Extract the [x, y] coordinate from the center of the cell holding the provided text.  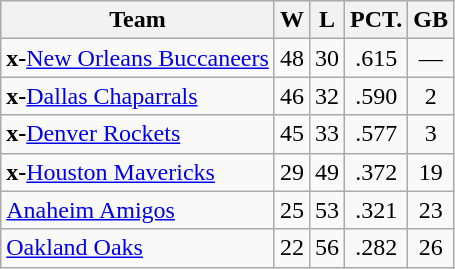
.615 [376, 58]
x-Denver Rockets [138, 134]
23 [431, 210]
3 [431, 134]
46 [292, 96]
PCT. [376, 20]
45 [292, 134]
26 [431, 248]
Anaheim Amigos [138, 210]
30 [326, 58]
GB [431, 20]
Oakland Oaks [138, 248]
49 [326, 172]
.590 [376, 96]
33 [326, 134]
53 [326, 210]
32 [326, 96]
x-New Orleans Buccaneers [138, 58]
.577 [376, 134]
19 [431, 172]
.372 [376, 172]
29 [292, 172]
48 [292, 58]
W [292, 20]
.321 [376, 210]
.282 [376, 248]
— [431, 58]
56 [326, 248]
2 [431, 96]
22 [292, 248]
25 [292, 210]
x-Dallas Chaparrals [138, 96]
L [326, 20]
x-Houston Mavericks [138, 172]
Team [138, 20]
